Capture the cell that displays the provided text and extract its [X, Y] central coordinate. 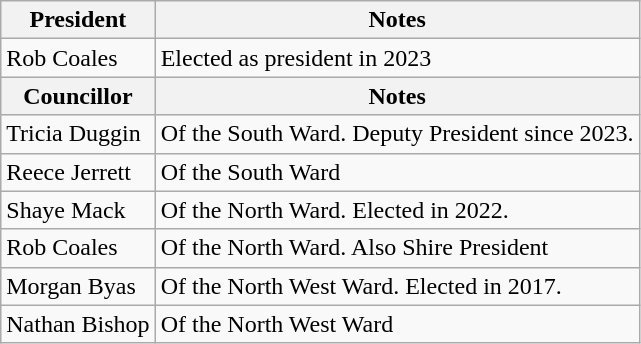
Tricia Duggin [78, 134]
Nathan Bishop [78, 324]
Councillor [78, 96]
Of the South Ward. Deputy President since 2023. [397, 134]
Of the North Ward. Also Shire President [397, 248]
Of the South Ward [397, 172]
Reece Jerrett [78, 172]
Of the North Ward. Elected in 2022. [397, 210]
Morgan Byas [78, 286]
Elected as president in 2023 [397, 58]
Of the North West Ward [397, 324]
Of the North West Ward. Elected in 2017. [397, 286]
Shaye Mack [78, 210]
President [78, 20]
